Identify which cell holds the provided text, then report its (x, y) central coordinate. 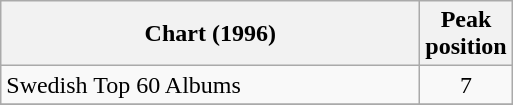
Chart (1996) (210, 34)
Peakposition (466, 34)
7 (466, 85)
Swedish Top 60 Albums (210, 85)
